For the text-containing cell, return its midpoint in [x, y] coordinate format. 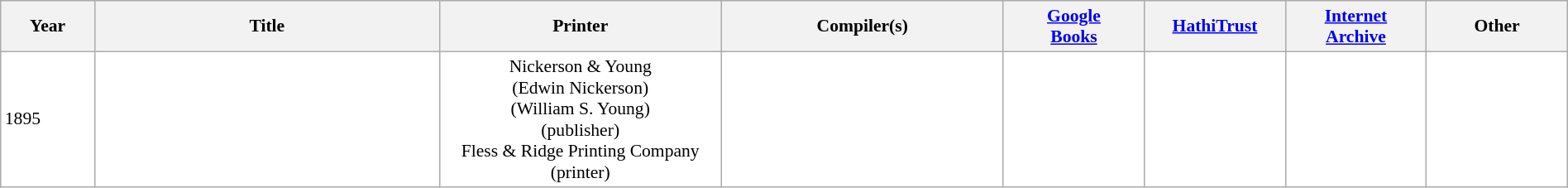
InternetArchive [1355, 27]
1895 [48, 119]
Year [48, 27]
Nickerson & Young(Edwin Nickerson)(William S. Young)(publisher)Fless & Ridge Printing Company(printer) [581, 119]
Compiler(s) [862, 27]
GoogleBooks [1073, 27]
Printer [581, 27]
Title [266, 27]
HathiTrust [1215, 27]
Other [1497, 27]
